Capture the cell that displays the provided text and extract its (X, Y) central coordinate. 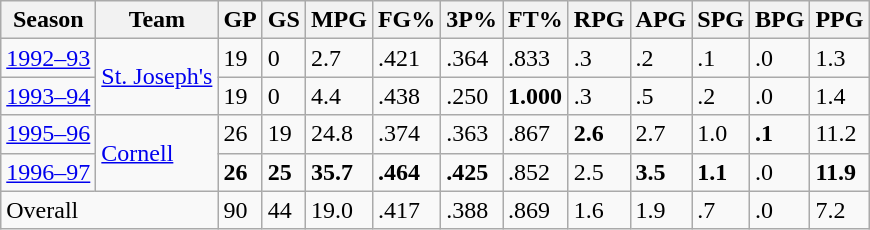
35.7 (338, 172)
7.2 (840, 210)
1992–93 (48, 58)
11.2 (840, 134)
.438 (406, 96)
.417 (406, 210)
19.0 (338, 210)
1.6 (599, 210)
SPG (721, 20)
Overall (110, 210)
1996–97 (48, 172)
3P% (472, 20)
1.9 (661, 210)
24.8 (338, 134)
.374 (406, 134)
.869 (536, 210)
.363 (472, 134)
St. Joseph's (157, 77)
4.4 (338, 96)
.5 (661, 96)
1.000 (536, 96)
11.9 (840, 172)
.364 (472, 58)
BPG (780, 20)
Team (157, 20)
GS (284, 20)
2.6 (599, 134)
.464 (406, 172)
Season (48, 20)
44 (284, 210)
Cornell (157, 153)
.388 (472, 210)
.867 (536, 134)
.833 (536, 58)
.852 (536, 172)
FG% (406, 20)
PPG (840, 20)
.250 (472, 96)
1.0 (721, 134)
FT% (536, 20)
.425 (472, 172)
APG (661, 20)
1.3 (840, 58)
MPG (338, 20)
90 (240, 210)
3.5 (661, 172)
.7 (721, 210)
1.4 (840, 96)
1995–96 (48, 134)
25 (284, 172)
RPG (599, 20)
GP (240, 20)
1993–94 (48, 96)
2.5 (599, 172)
1.1 (721, 172)
.421 (406, 58)
